Determine the [x, y] coordinate at the center of the cell enclosing the given text.  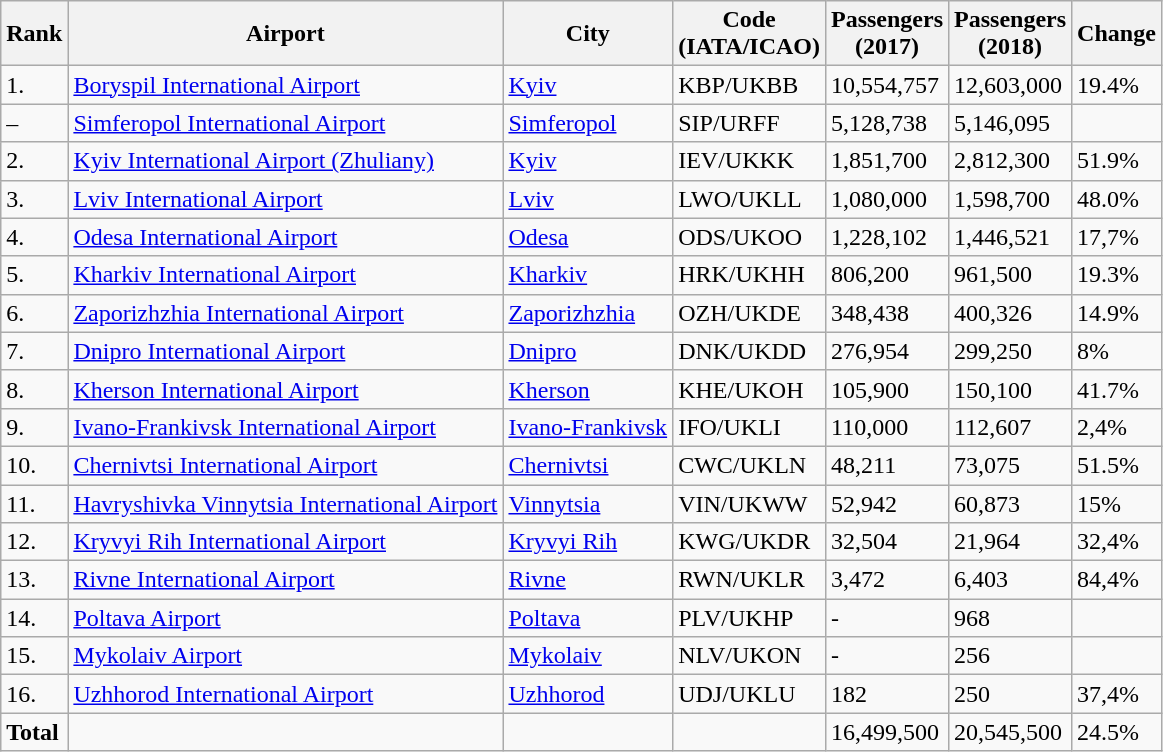
Passengers (2018) [1010, 34]
Code(IATA/ICAO) [750, 34]
150,100 [1010, 389]
7. [34, 351]
Uzhhorod [588, 694]
IFO/UKLI [750, 427]
8. [34, 389]
Zaporizhzhia [588, 313]
– [34, 123]
806,200 [886, 275]
Mykolaiv [588, 656]
20,545,500 [1010, 732]
Ivano-Frankivsk International Airport [286, 427]
5. [34, 275]
OZH/UKDE [750, 313]
84,4% [1117, 580]
37,4% [1117, 694]
Odesa International Airport [286, 237]
KHE/UKOH [750, 389]
Total [34, 732]
Mykolaiv Airport [286, 656]
Havryshivka Vinnytsia International Airport [286, 503]
Dnipro [588, 351]
9. [34, 427]
CWC/UKLN [750, 465]
Poltava Airport [286, 618]
2,812,300 [1010, 161]
2. [34, 161]
Chernivtsi [588, 465]
City [588, 34]
52,942 [886, 503]
Simferopol [588, 123]
1,228,102 [886, 237]
6,403 [1010, 580]
4. [34, 237]
DNK/UKDD [750, 351]
Ivano-Frankivsk [588, 427]
73,075 [1010, 465]
Odesa [588, 237]
5,128,738 [886, 123]
24.5% [1117, 732]
Rank [34, 34]
15. [34, 656]
VIN/UKWW [750, 503]
HRK/UKHH [750, 275]
Kharkiv International Airport [286, 275]
KWG/UKDR [750, 542]
LWO/UKLL [750, 199]
Kryvyi Rih International Airport [286, 542]
348,438 [886, 313]
Simferopol International Airport [286, 123]
Chernivtsi International Airport [286, 465]
3,472 [886, 580]
60,873 [1010, 503]
Poltava [588, 618]
10,554,757 [886, 85]
Zaporizhzhia International Airport [286, 313]
41.7% [1117, 389]
1. [34, 85]
Airport [286, 34]
1,598,700 [1010, 199]
110,000 [886, 427]
8% [1117, 351]
400,326 [1010, 313]
11. [34, 503]
Lviv International Airport [286, 199]
1,851,700 [886, 161]
14.9% [1117, 313]
19.4% [1117, 85]
299,250 [1010, 351]
12,603,000 [1010, 85]
10. [34, 465]
112,607 [1010, 427]
48,211 [886, 465]
961,500 [1010, 275]
Boryspil International Airport [286, 85]
968 [1010, 618]
Passengers (2017) [886, 34]
Rivne [588, 580]
IEV/UKKK [750, 161]
Kharkiv [588, 275]
Rivne International Airport [286, 580]
13. [34, 580]
3. [34, 199]
14. [34, 618]
Vinnytsia [588, 503]
5,146,095 [1010, 123]
16,499,500 [886, 732]
SIP/URFF [750, 123]
182 [886, 694]
16. [34, 694]
ODS/UKOO [750, 237]
Kryvyi Rih [588, 542]
32,504 [886, 542]
Kyiv International Airport (Zhuliany) [286, 161]
Change [1117, 34]
21,964 [1010, 542]
19.3% [1117, 275]
Dnipro International Airport [286, 351]
PLV/UKHP [750, 618]
6. [34, 313]
48.0% [1117, 199]
KBP/UKBB [750, 85]
Kherson [588, 389]
256 [1010, 656]
32,4% [1117, 542]
RWN/UKLR [750, 580]
Kherson International Airport [286, 389]
276,954 [886, 351]
17,7% [1117, 237]
1,080,000 [886, 199]
105,900 [886, 389]
Lviv [588, 199]
51.5% [1117, 465]
250 [1010, 694]
15% [1117, 503]
12. [34, 542]
Uzhhorod International Airport [286, 694]
1,446,521 [1010, 237]
51.9% [1117, 161]
2,4% [1117, 427]
NLV/UKON [750, 656]
UDJ/UKLU [750, 694]
